From the cell containing the given text, extract its center point as (X, Y) coordinate. 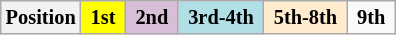
3rd-4th (221, 17)
2nd (152, 17)
Position (41, 17)
9th (371, 17)
1st (104, 17)
5th-8th (306, 17)
